Determine the [X, Y] coordinate at the center of the cell enclosing the given text.  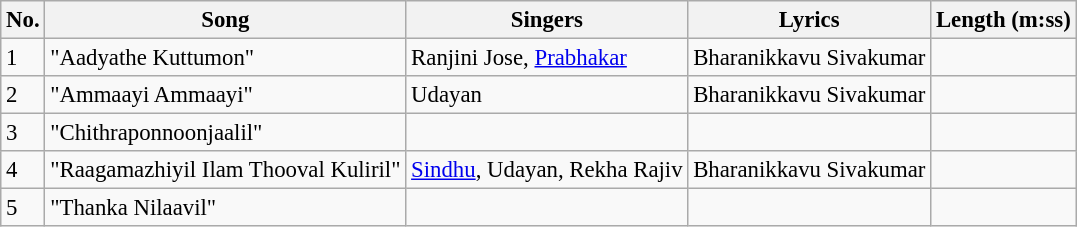
3 [23, 133]
"Thanka Nilaavil" [226, 208]
"Aadyathe Kuttumon" [226, 58]
2 [23, 95]
4 [23, 170]
Length (m:ss) [1004, 20]
"Ammaayi Ammaayi" [226, 95]
1 [23, 58]
Lyrics [810, 20]
5 [23, 208]
Udayan [547, 95]
Singers [547, 20]
"Raagamazhiyil Ilam Thooval Kuliril" [226, 170]
No. [23, 20]
Ranjini Jose, Prabhakar [547, 58]
"Chithraponnoonjaalil" [226, 133]
Song [226, 20]
Sindhu, Udayan, Rekha Rajiv [547, 170]
